Determine the (X, Y) coordinate at the center of the cell enclosing the given text.  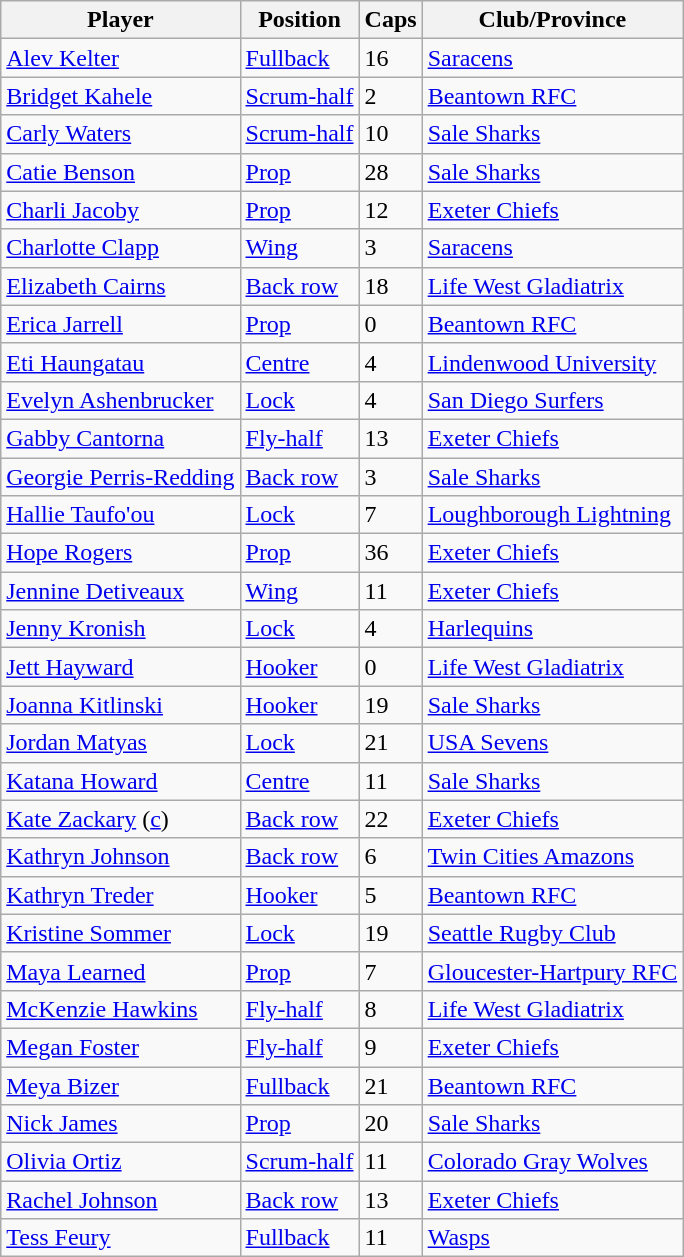
Seattle Rugby Club (552, 933)
36 (390, 553)
Tess Feury (120, 1238)
22 (390, 819)
Erica Jarrell (120, 324)
Joanna Kitlinski (120, 705)
Bridget Kahele (120, 96)
Player (120, 20)
Club/Province (552, 20)
Nick James (120, 1124)
Harlequins (552, 629)
Colorado Gray Wolves (552, 1162)
Hope Rogers (120, 553)
Position (300, 20)
Charlotte Clapp (120, 248)
Lindenwood University (552, 362)
Rachel Johnson (120, 1200)
Twin Cities Amazons (552, 857)
Jordan Matyas (120, 743)
28 (390, 172)
Eti Haungatau (120, 362)
20 (390, 1124)
Alev Kelter (120, 58)
Charli Jacoby (120, 210)
Loughborough Lightning (552, 515)
Georgie Perris-Redding (120, 477)
Megan Foster (120, 1047)
18 (390, 286)
McKenzie Hawkins (120, 1009)
Carly Waters (120, 134)
10 (390, 134)
Jett Hayward (120, 667)
Meya Bizer (120, 1085)
6 (390, 857)
5 (390, 895)
Elizabeth Cairns (120, 286)
Kathryn Treder (120, 895)
Kate Zackary (c) (120, 819)
Hallie Taufo'ou (120, 515)
Evelyn Ashenbrucker (120, 400)
9 (390, 1047)
Kathryn Johnson (120, 857)
Kristine Sommer (120, 933)
Caps (390, 20)
8 (390, 1009)
Wasps (552, 1238)
Jennine Detiveaux (120, 591)
Gloucester-Hartpury RFC (552, 971)
Gabby Cantorna (120, 438)
16 (390, 58)
Catie Benson (120, 172)
USA Sevens (552, 743)
Maya Learned (120, 971)
12 (390, 210)
Olivia Ortiz (120, 1162)
San Diego Surfers (552, 400)
2 (390, 96)
Jenny Kronish (120, 629)
Katana Howard (120, 781)
